From the cell containing the given text, extract its center point as (X, Y) coordinate. 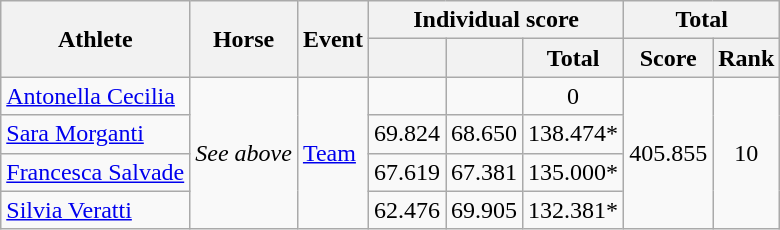
Team (332, 153)
132.381* (574, 210)
62.476 (406, 210)
405.855 (668, 153)
69.905 (484, 210)
Event (332, 39)
Athlete (96, 39)
See above (244, 153)
138.474* (574, 134)
67.381 (484, 172)
67.619 (406, 172)
0 (574, 96)
Individual score (496, 20)
Score (668, 58)
Francesca Salvade (96, 172)
Horse (244, 39)
68.650 (484, 134)
Antonella Cecilia (96, 96)
69.824 (406, 134)
Silvia Veratti (96, 210)
135.000* (574, 172)
Sara Morganti (96, 134)
10 (746, 153)
Rank (746, 58)
